Output the (X, Y) coordinate of the center of the cell containing the given text.  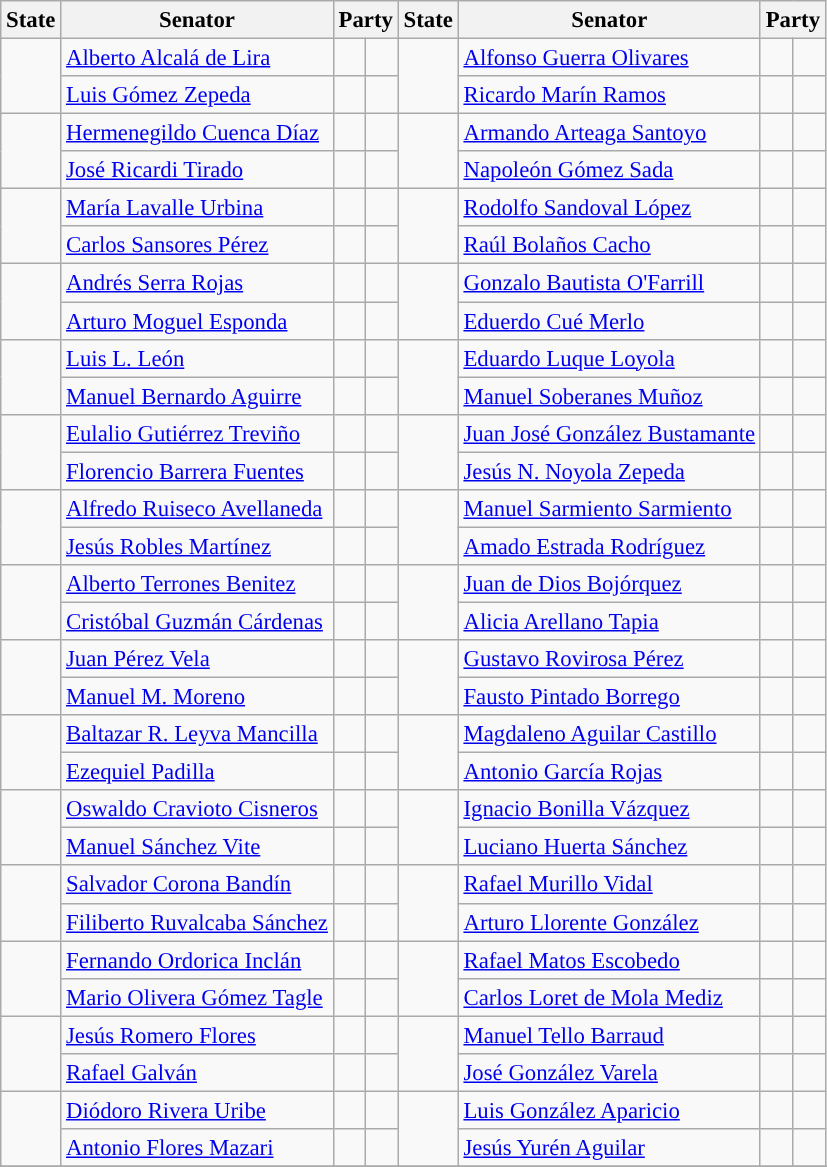
Jesús N. Noyola Zepeda (609, 471)
Filiberto Ruvalcaba Sánchez (198, 922)
Andrés Serra Rojas (198, 283)
Luciano Huerta Sánchez (609, 847)
Gonzalo Bautista O'Farrill (609, 283)
Magdaleno Aguilar Castillo (609, 734)
Manuel Bernardo Aguirre (198, 396)
Diódoro Rivera Uribe (198, 1110)
Eduerdo Cué Merlo (609, 321)
Jesús Yurén Aguilar (609, 1148)
Ignacio Bonilla Vázquez (609, 809)
Fernando Ordorica Inclán (198, 960)
Arturo Moguel Esponda (198, 321)
Juan Pérez Vela (198, 659)
Manuel Soberanes Muñoz (609, 396)
Eulalio Gutiérrez Treviño (198, 433)
Napoleón Gómez Sada (609, 170)
Juan José González Bustamante (609, 433)
Manuel Tello Barraud (609, 1035)
José González Varela (609, 1073)
Manuel M. Moreno (198, 697)
Antonio García Rojas (609, 772)
Ezequiel Padilla (198, 772)
Gustavo Rovirosa Pérez (609, 659)
Ricardo Marín Ramos (609, 95)
Alfredo Ruiseco Avellaneda (198, 509)
Luis L. León (198, 358)
Fausto Pintado Borrego (609, 697)
Carlos Sansores Pérez (198, 245)
Raúl Bolaños Cacho (609, 245)
Luis González Aparicio (609, 1110)
Alberto Alcalá de Lira (198, 58)
Alicia Arellano Tapia (609, 621)
Rafael Galván (198, 1073)
Rafael Murillo Vidal (609, 885)
Alberto Terrones Benitez (198, 584)
Oswaldo Cravioto Cisneros (198, 809)
Cristóbal Guzmán Cárdenas (198, 621)
Amado Estrada Rodríguez (609, 546)
Mario Olivera Gómez Tagle (198, 997)
Manuel Sánchez Vite (198, 847)
Luis Gómez Zepeda (198, 95)
Rafael Matos Escobedo (609, 960)
Florencio Barrera Fuentes (198, 471)
Juan de Dios Bojórquez (609, 584)
Jesús Romero Flores (198, 1035)
Salvador Corona Bandín (198, 885)
Baltazar R. Leyva Mancilla (198, 734)
Jesús Robles Martínez (198, 546)
José Ricardi Tirado (198, 170)
Arturo Llorente González (609, 922)
Manuel Sarmiento Sarmiento (609, 509)
Eduardo Luque Loyola (609, 358)
Alfonso Guerra Olivares (609, 58)
María Lavalle Urbina (198, 208)
Antonio Flores Mazari (198, 1148)
Carlos Loret de Mola Mediz (609, 997)
Rodolfo Sandoval López (609, 208)
Armando Arteaga Santoyo (609, 133)
Hermenegildo Cuenca Díaz (198, 133)
